Scan for the cell matching the given text and deliver its [X, Y] coordinate at center. 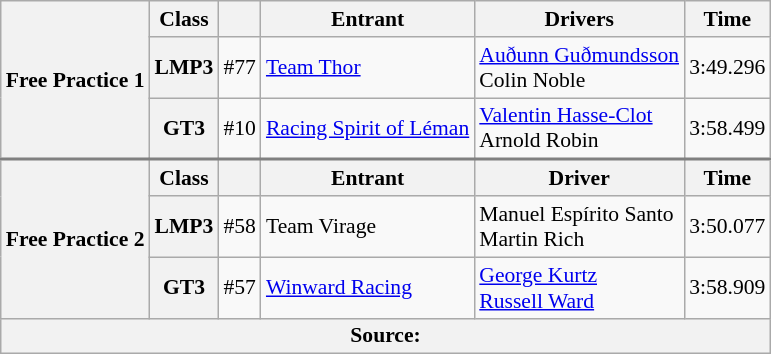
Racing Spirit of Léman [368, 129]
Free Practice 1 [76, 80]
3:50.077 [727, 226]
Drivers [579, 19]
#10 [240, 129]
#77 [240, 68]
3:49.296 [727, 68]
#57 [240, 288]
Team Virage [368, 226]
Manuel Espírito Santo Martin Rich [579, 226]
Valentin Hasse-Clot Arnold Robin [579, 129]
Auðunn Guðmundsson Colin Noble [579, 68]
3:58.909 [727, 288]
Team Thor [368, 68]
Free Practice 2 [76, 240]
3:58.499 [727, 129]
Winward Racing [368, 288]
Source: [386, 336]
#58 [240, 226]
Driver [579, 178]
George Kurtz Russell Ward [579, 288]
